Return (X, Y) of the center of cell containing provided text 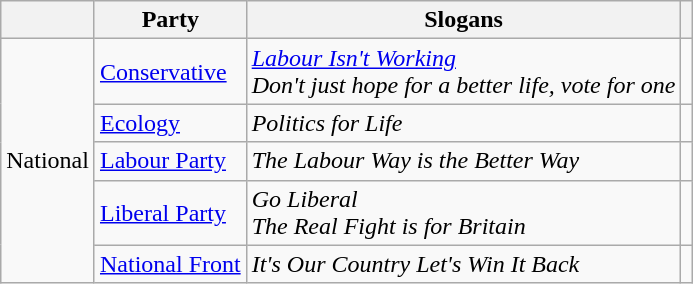
Liberal Party (170, 212)
National Front (170, 264)
The Labour Way is the Better Way (464, 161)
Labour Party (170, 161)
It's Our Country Let's Win It Back (464, 264)
Go LiberalThe Real Fight is for Britain (464, 212)
Conservative (170, 72)
Politics for Life (464, 123)
Labour Isn't WorkingDon't just hope for a better life, vote for one (464, 72)
Party (170, 20)
Ecology (170, 123)
National (48, 161)
Slogans (464, 20)
